Find where the given text appears and provide that cell's center as [X, Y] coordinate. 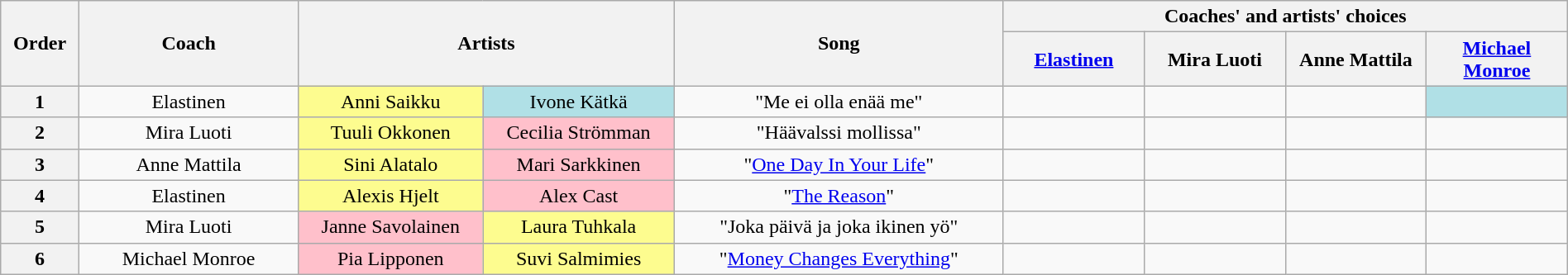
Ivone Kätkä [579, 102]
Anni Saikku [390, 102]
6 [40, 258]
Cecilia Strömman [579, 133]
"The Reason" [839, 196]
"Häävalssi mollissa" [839, 133]
Tuuli Okkonen [390, 133]
"Money Changes Everything" [839, 258]
Coach [189, 43]
Laura Tuhkala [579, 227]
Janne Savolainen [390, 227]
2 [40, 133]
"One Day In Your Life" [839, 164]
Artists [486, 43]
4 [40, 196]
Sini Alatalo [390, 164]
1 [40, 102]
Alex Cast [579, 196]
Mari Sarkkinen [579, 164]
Pia Lipponen [390, 258]
5 [40, 227]
Coaches' and artists' choices [1285, 17]
Order [40, 43]
Song [839, 43]
"Joka päivä ja joka ikinen yö" [839, 227]
Alexis Hjelt [390, 196]
3 [40, 164]
Suvi Salmimies [579, 258]
"Me ei olla enää me" [839, 102]
